Locate the cell with the specified text and output its (x, y) center coordinate. 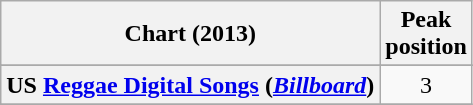
Peakposition (426, 34)
US Reggae Digital Songs (Billboard) (190, 85)
Chart (2013) (190, 34)
3 (426, 85)
